Find where the given text appears and provide that cell's center as (x, y) coordinate. 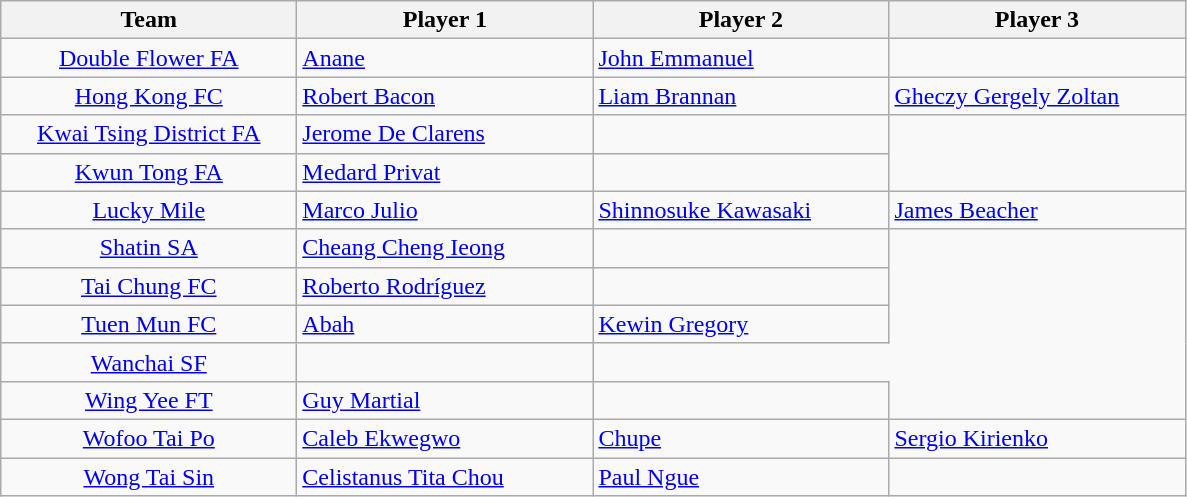
Wanchai SF (149, 362)
Abah (445, 324)
Player 1 (445, 20)
Jerome De Clarens (445, 134)
Guy Martial (445, 400)
Shatin SA (149, 248)
Sergio Kirienko (1037, 438)
James Beacher (1037, 210)
Caleb Ekwegwo (445, 438)
Hong Kong FC (149, 96)
Gheczy Gergely Zoltan (1037, 96)
John Emmanuel (741, 58)
Celistanus Tita Chou (445, 477)
Lucky Mile (149, 210)
Team (149, 20)
Player 2 (741, 20)
Wing Yee FT (149, 400)
Wofoo Tai Po (149, 438)
Player 3 (1037, 20)
Wong Tai Sin (149, 477)
Cheang Cheng Ieong (445, 248)
Chupe (741, 438)
Liam Brannan (741, 96)
Tai Chung FC (149, 286)
Double Flower FA (149, 58)
Medard Privat (445, 172)
Marco Julio (445, 210)
Shinnosuke Kawasaki (741, 210)
Kwai Tsing District FA (149, 134)
Robert Bacon (445, 96)
Tuen Mun FC (149, 324)
Roberto Rodríguez (445, 286)
Kwun Tong FA (149, 172)
Kewin Gregory (741, 324)
Paul Ngue (741, 477)
Anane (445, 58)
